Determine the [X, Y] coordinate at the center of the cell enclosing the given text.  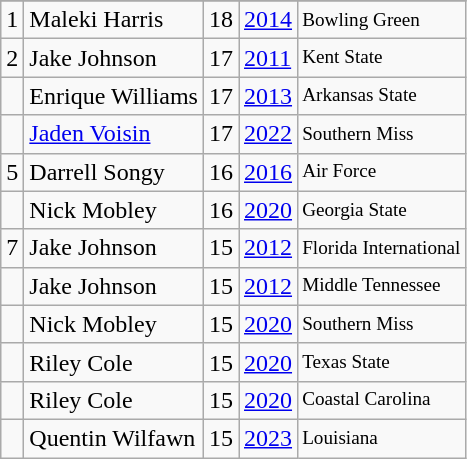
Darrell Songy [114, 172]
Air Force [382, 172]
18 [220, 20]
Jaden Voisin [114, 134]
2011 [268, 58]
Bowling Green [382, 20]
5 [12, 172]
Enrique Williams [114, 96]
Middle Tennessee [382, 286]
Coastal Carolina [382, 400]
2013 [268, 96]
Maleki Harris [114, 20]
2023 [268, 438]
2 [12, 58]
Arkansas State [382, 96]
1 [12, 20]
Florida International [382, 248]
2014 [268, 20]
Kent State [382, 58]
7 [12, 248]
Georgia State [382, 210]
Louisiana [382, 438]
Texas State [382, 362]
Quentin Wilfawn [114, 438]
2016 [268, 172]
2022 [268, 134]
